Return [X, Y] of the center of cell containing provided text 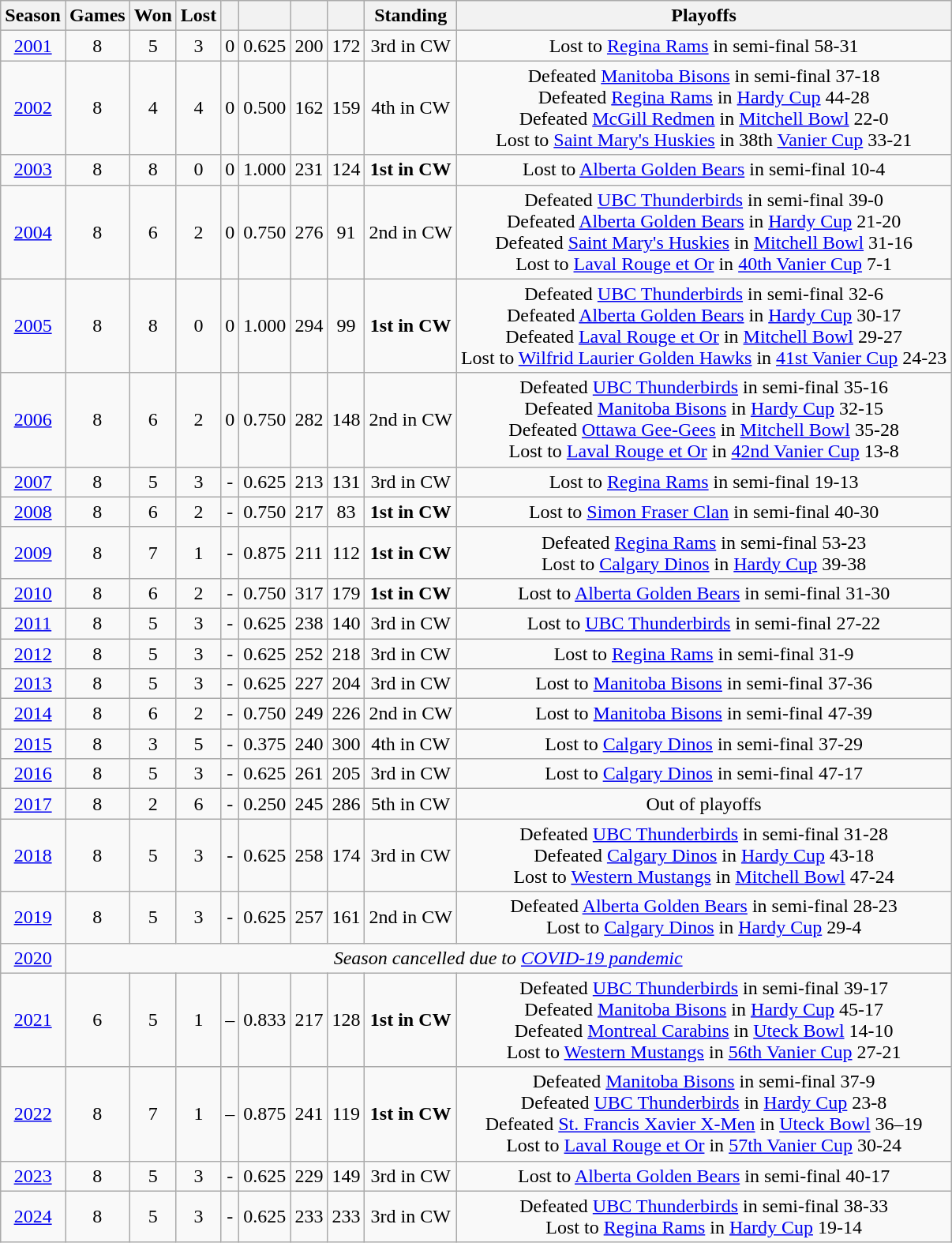
Lost to Calgary Dinos in semi-final 47-17 [703, 774]
2005 [33, 325]
83 [346, 512]
119 [346, 1113]
2002 [33, 107]
229 [309, 1176]
Games [97, 16]
Lost to Alberta Golden Bears in semi-final 40-17 [703, 1176]
276 [309, 232]
91 [346, 232]
205 [346, 774]
2019 [33, 918]
Lost to Simon Fraser Clan in semi-final 40-30 [703, 512]
Standing [410, 16]
286 [346, 804]
2014 [33, 714]
258 [309, 855]
2006 [33, 420]
5th in CW [410, 804]
131 [346, 482]
Lost to Calgary Dinos in semi-final 37-29 [703, 744]
252 [309, 653]
2018 [33, 855]
213 [309, 482]
241 [309, 1113]
218 [346, 653]
148 [346, 420]
Defeated UBC Thunderbirds in semi-final 38-33Lost to Regina Rams in Hardy Cup 19-14 [703, 1216]
300 [346, 744]
128 [346, 1020]
2016 [33, 774]
Season [33, 16]
0.500 [265, 107]
249 [309, 714]
124 [346, 170]
240 [309, 744]
112 [346, 553]
0.250 [265, 804]
2011 [33, 623]
282 [309, 420]
172 [346, 46]
2004 [33, 232]
211 [309, 553]
Out of playoffs [703, 804]
140 [346, 623]
Lost [198, 16]
0.833 [265, 1020]
Playoffs [703, 16]
2003 [33, 170]
0.375 [265, 744]
161 [346, 918]
238 [309, 623]
245 [309, 804]
204 [346, 684]
Defeated Alberta Golden Bears in semi-final 28-23Lost to Calgary Dinos in Hardy Cup 29-4 [703, 918]
257 [309, 918]
2020 [33, 958]
2008 [33, 512]
Lost to Alberta Golden Bears in semi-final 10-4 [703, 170]
261 [309, 774]
317 [309, 593]
2017 [33, 804]
Won [153, 16]
174 [346, 855]
294 [309, 325]
2024 [33, 1216]
2023 [33, 1176]
Season cancelled due to COVID-19 pandemic [508, 958]
2015 [33, 744]
200 [309, 46]
Lost to UBC Thunderbirds in semi-final 27-22 [703, 623]
Lost to Regina Rams in semi-final 58-31 [703, 46]
231 [309, 170]
2013 [33, 684]
226 [346, 714]
Lost to Regina Rams in semi-final 19-13 [703, 482]
162 [309, 107]
227 [309, 684]
2009 [33, 553]
99 [346, 325]
2021 [33, 1020]
179 [346, 593]
Lost to Manitoba Bisons in semi-final 37-36 [703, 684]
149 [346, 1176]
Lost to Alberta Golden Bears in semi-final 31-30 [703, 593]
2022 [33, 1113]
2007 [33, 482]
Lost to Manitoba Bisons in semi-final 47-39 [703, 714]
2012 [33, 653]
Defeated UBC Thunderbirds in semi-final 31-28Defeated Calgary Dinos in Hardy Cup 43-18Lost to Western Mustangs in Mitchell Bowl 47-24 [703, 855]
159 [346, 107]
2010 [33, 593]
Lost to Regina Rams in semi-final 31-9 [703, 653]
Defeated Regina Rams in semi-final 53-23Lost to Calgary Dinos in Hardy Cup 39-38 [703, 553]
2001 [33, 46]
